Locate the cell with the specified text and output its [x, y] center coordinate. 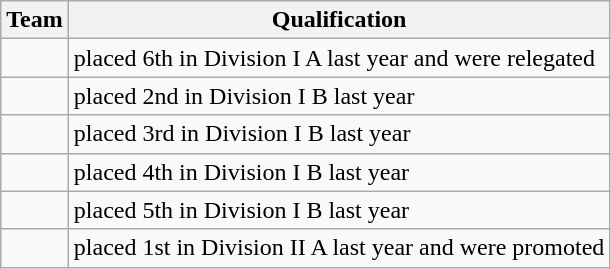
placed 3rd in Division I B last year [339, 134]
placed 2nd in Division I B last year [339, 96]
placed 6th in Division I A last year and were relegated [339, 58]
placed 5th in Division I B last year [339, 210]
Qualification [339, 20]
placed 1st in Division II A last year and were promoted [339, 248]
Team [35, 20]
placed 4th in Division I B last year [339, 172]
